Locate the cell with the specified text and output its (x, y) center coordinate. 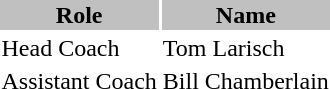
Tom Larisch (246, 48)
Role (79, 15)
Name (246, 15)
Head Coach (79, 48)
